Output the [X, Y] coordinate of the center of the cell containing the given text.  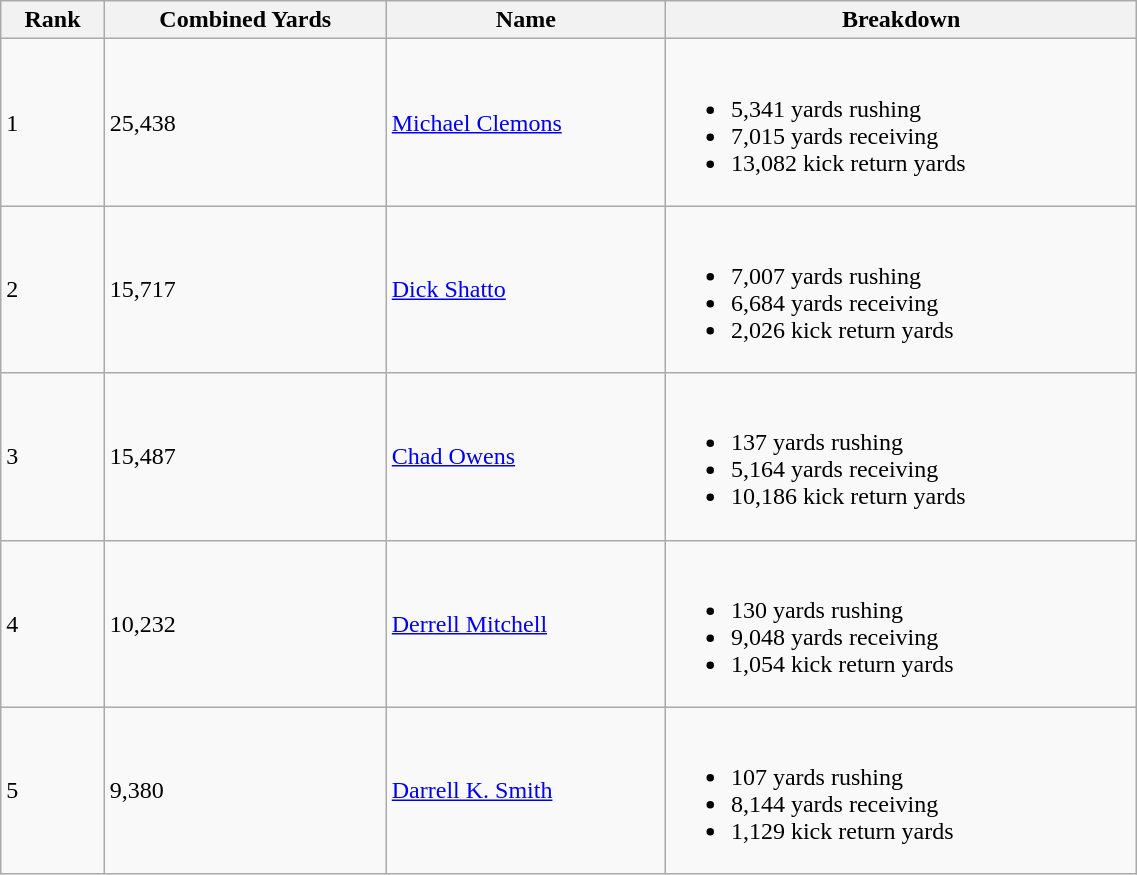
15,717 [245, 290]
Michael Clemons [526, 122]
Darrell K. Smith [526, 790]
Dick Shatto [526, 290]
Combined Yards [245, 20]
25,438 [245, 122]
3 [52, 456]
Breakdown [900, 20]
1 [52, 122]
107 yards rushing8,144 yards receiving1,129 kick return yards [900, 790]
5 [52, 790]
Derrell Mitchell [526, 624]
Chad Owens [526, 456]
9,380 [245, 790]
130 yards rushing9,048 yards receiving1,054 kick return yards [900, 624]
10,232 [245, 624]
137 yards rushing5,164 yards receiving10,186 kick return yards [900, 456]
5,341 yards rushing7,015 yards receiving13,082 kick return yards [900, 122]
7,007 yards rushing6,684 yards receiving2,026 kick return yards [900, 290]
4 [52, 624]
Rank [52, 20]
2 [52, 290]
15,487 [245, 456]
Name [526, 20]
